Determine the (x, y) coordinate at the center of the cell enclosing the given text.  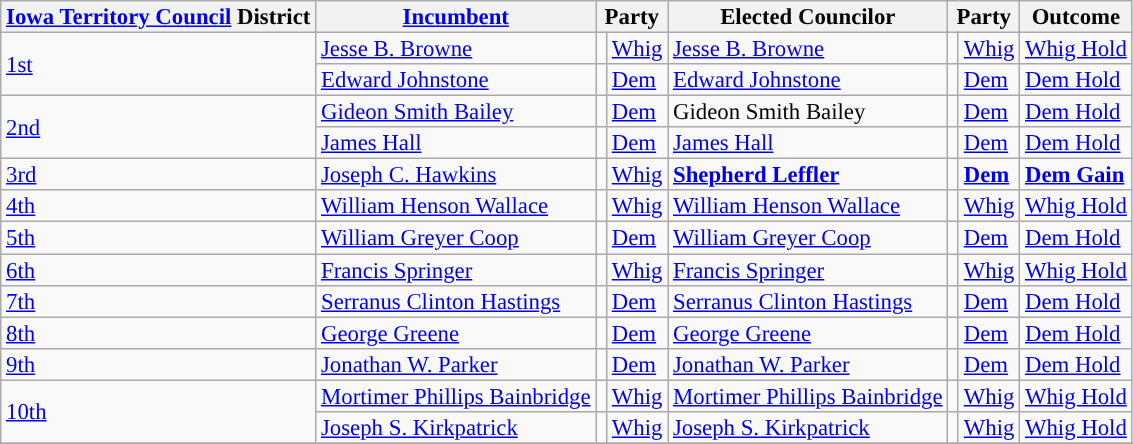
Iowa Territory Council District (158, 17)
Shepherd Leffler (808, 175)
10th (158, 412)
Incumbent (456, 17)
9th (158, 364)
7th (158, 301)
Elected Councilor (808, 17)
Joseph C. Hawkins (456, 175)
8th (158, 333)
4th (158, 206)
6th (158, 270)
5th (158, 238)
Dem Gain (1076, 175)
3rd (158, 175)
2nd (158, 128)
1st (158, 64)
Outcome (1076, 17)
